Find where the given text appears and provide that cell's center as (x, y) coordinate. 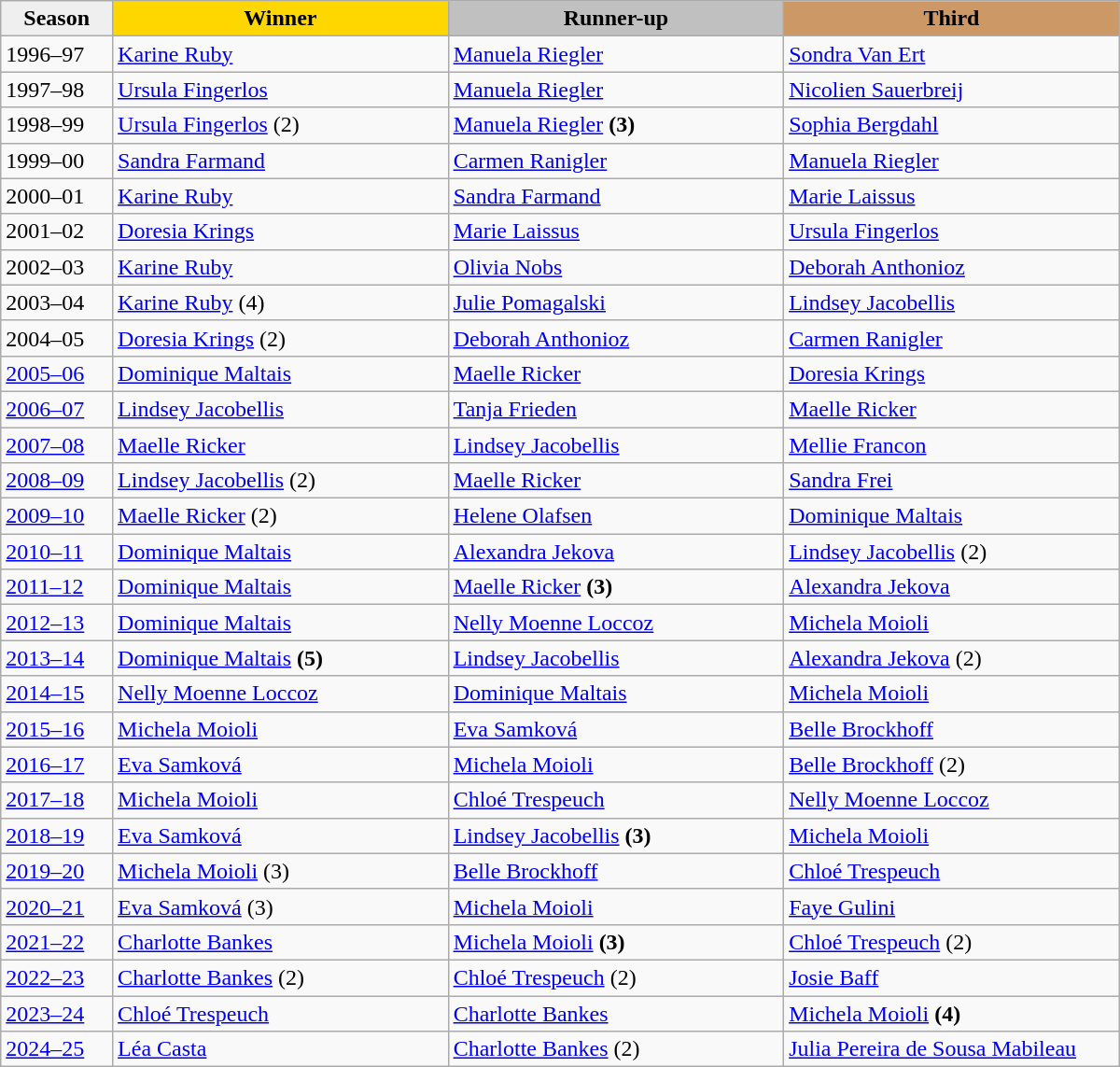
Tanja Frieden (616, 409)
2000–01 (57, 196)
Mellie Francon (952, 445)
Sondra Van Ert (952, 54)
Manuela Riegler (3) (616, 125)
Runner-up (616, 19)
Winner (281, 19)
Third (952, 19)
2008–09 (57, 481)
2010–11 (57, 552)
2018–19 (57, 835)
Faye Gulini (952, 906)
2023–24 (57, 1013)
Sophia Bergdahl (952, 125)
Maelle Ricker (3) (616, 587)
2024–25 (57, 1049)
Eva Samková (3) (281, 906)
2007–08 (57, 445)
Julia Pereira de Sousa Mabileau (952, 1049)
Léa Casta (281, 1049)
2011–12 (57, 587)
2009–10 (57, 516)
Julie Pomagalski (616, 302)
2013–14 (57, 658)
2019–20 (57, 871)
2016–17 (57, 765)
Lindsey Jacobellis (3) (616, 835)
Michela Moioli (4) (952, 1013)
2003–04 (57, 302)
1997–98 (57, 90)
Maelle Ricker (2) (281, 516)
Karine Ruby (4) (281, 302)
Belle Brockhoff (2) (952, 765)
Doresia Krings (2) (281, 338)
2017–18 (57, 800)
Alexandra Jekova (2) (952, 658)
Ursula Fingerlos (2) (281, 125)
2021–22 (57, 942)
1999–00 (57, 161)
2020–21 (57, 906)
1996–97 (57, 54)
Olivia Nobs (616, 267)
Sandra Frei (952, 481)
Dominique Maltais (5) (281, 658)
Season (57, 19)
2006–07 (57, 409)
2005–06 (57, 373)
2012–13 (57, 623)
2014–15 (57, 694)
Helene Olafsen (616, 516)
Nicolien Sauerbreij (952, 90)
1998–99 (57, 125)
2004–05 (57, 338)
2015–16 (57, 729)
Josie Baff (952, 977)
2001–02 (57, 232)
2022–23 (57, 977)
2002–03 (57, 267)
